Scan for the cell matching the given text and deliver its [X, Y] coordinate at center. 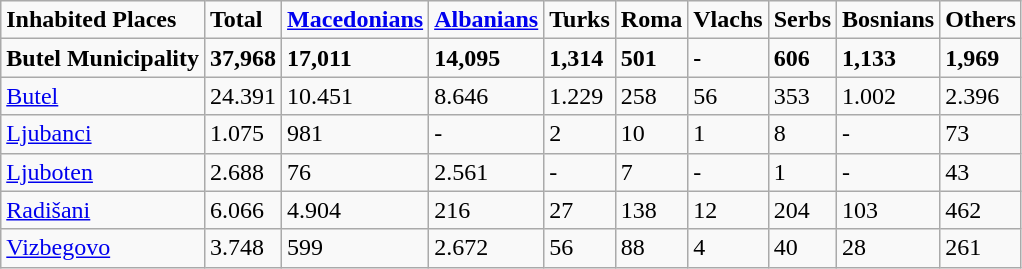
606 [802, 58]
7 [651, 172]
2.672 [486, 248]
981 [356, 134]
Butel Municipality [103, 58]
261 [981, 248]
88 [651, 248]
216 [486, 210]
1.075 [242, 134]
Ljubanci [103, 134]
Bosnians [888, 20]
Total [242, 20]
1,969 [981, 58]
2.561 [486, 172]
17,011 [356, 58]
43 [981, 172]
24.391 [242, 96]
27 [580, 210]
Vlachs [728, 20]
12 [728, 210]
1.002 [888, 96]
Inhabited Places [103, 20]
Butel [103, 96]
14,095 [486, 58]
10 [651, 134]
Others [981, 20]
Vizbegovo [103, 248]
Radišani [103, 210]
1,314 [580, 58]
76 [356, 172]
10.451 [356, 96]
4 [728, 248]
353 [802, 96]
37,968 [242, 58]
2 [580, 134]
Ljuboten [103, 172]
8.646 [486, 96]
138 [651, 210]
Roma [651, 20]
6.066 [242, 210]
3.748 [242, 248]
599 [356, 248]
1.229 [580, 96]
103 [888, 210]
4.904 [356, 210]
Serbs [802, 20]
462 [981, 210]
2.688 [242, 172]
Macedonians [356, 20]
Turks [580, 20]
501 [651, 58]
8 [802, 134]
Albanians [486, 20]
1,133 [888, 58]
40 [802, 248]
2.396 [981, 96]
73 [981, 134]
204 [802, 210]
28 [888, 248]
258 [651, 96]
